Return the [x, y] coordinate for the center point of the cell that contains the specified text.  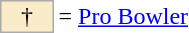
† [27, 16]
